Determine the (x, y) coordinate at the center of the cell enclosing the given text.  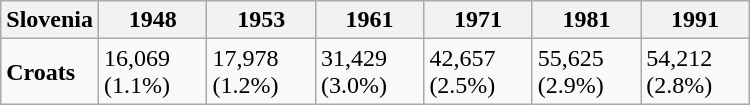
1991 (696, 20)
16,069 (1.1%) (153, 72)
42,657 (2.5%) (478, 72)
31,429 (3.0%) (369, 72)
1971 (478, 20)
54,212 (2.8%) (696, 72)
1961 (369, 20)
1948 (153, 20)
1953 (261, 20)
1981 (586, 20)
Slovenia (50, 20)
17,978 (1.2%) (261, 72)
55,625 (2.9%) (586, 72)
Croats (50, 72)
